Identify which cell holds the provided text, then report its [X, Y] central coordinate. 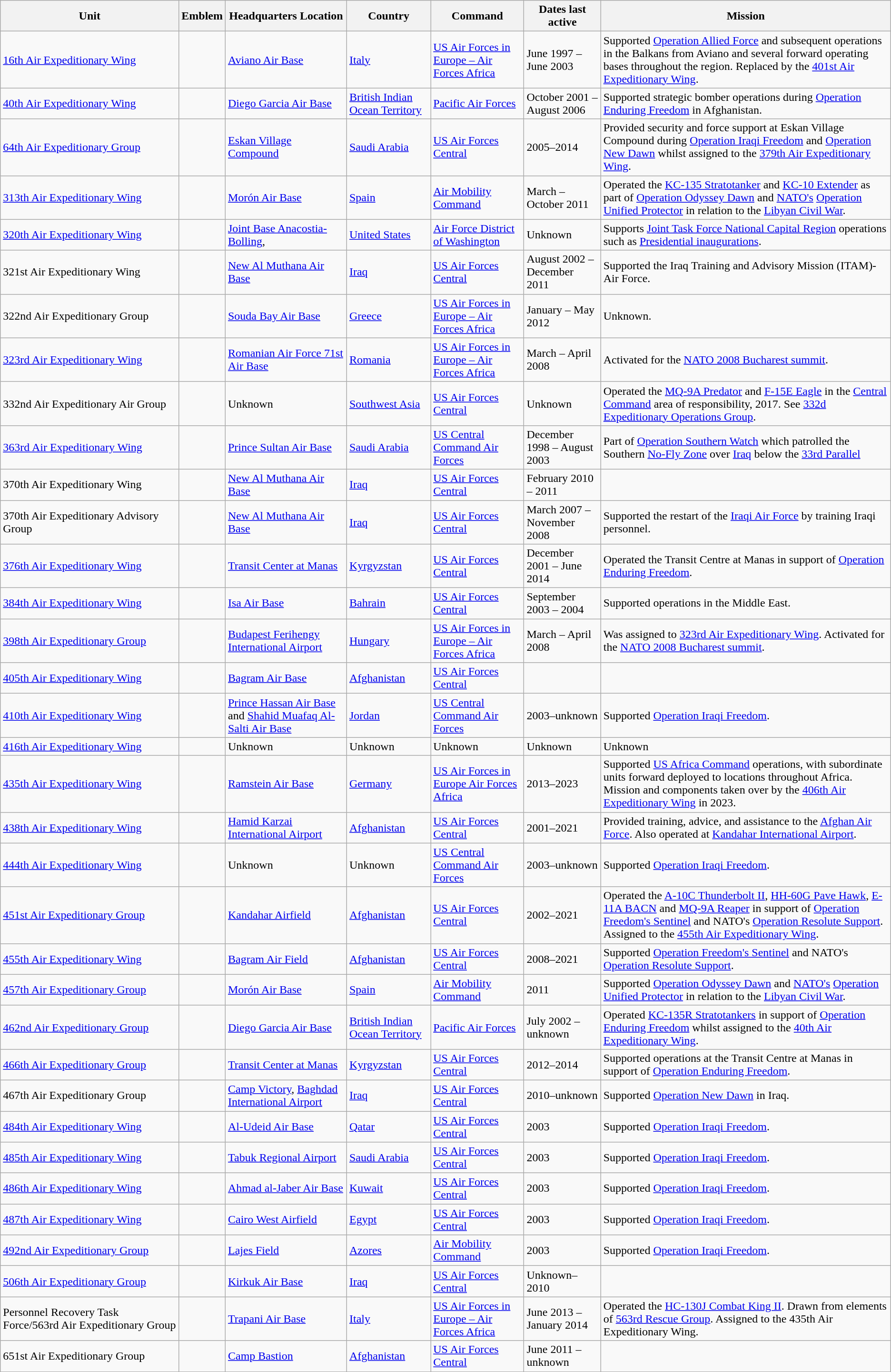
444th Air Expeditionary Wing [89, 865]
323rd Air Expeditionary Wing [89, 360]
Al-Udeid Air Base [286, 1127]
October 2001 – August 2006 [563, 104]
363rd Air Expeditionary Wing [89, 447]
486th Air Expeditionary Wing [89, 1188]
Unit [89, 16]
Part of Operation Southern Watch which patrolled the Southern No-Fly Zone over Iraq below the 33rd Parallel [745, 447]
Mission [745, 16]
Romania [388, 360]
Bagram Air Field [286, 959]
467th Air Expeditionary Group [89, 1095]
2005–2014 [563, 147]
322nd Air Expeditionary Group [89, 316]
Romanian Air Force 71st Air Base [286, 360]
Eskan Village Compound [286, 147]
370th Air Expeditionary Advisory Group [89, 522]
Supported operations at the Transit Centre at Manas in support of Operation Enduring Freedom. [745, 1065]
Provided training, advice, and assistance to the Afghan Air Force. Also operated at Kandahar International Airport. [745, 828]
Ahmad al-Jaber Air Base [286, 1188]
December 1998 – August 2003 [563, 447]
Operated the HC-130J Combat King II. Drawn from elements of 563rd Rescue Group. Assigned to the 435th Air Expeditionary Wing. [745, 1319]
January – May 2012 [563, 316]
416th Air Expeditionary Wing [89, 746]
Southwest Asia [388, 403]
Jordan [388, 715]
Azores [388, 1250]
December 2001 – June 2014 [563, 566]
2010–unknown [563, 1095]
651st Air Expeditionary Group [89, 1356]
Prince Hassan Air Base and Shahid Muafaq Al-Salti Air Base [286, 715]
Ramstein Air Base [286, 784]
2002–2021 [563, 915]
Kirkuk Air Base [286, 1282]
Supported operations in the Middle East. [745, 603]
Supports Joint Task Force National Capital Region operations such as Presidential inaugurations. [745, 235]
June 2011 – unknown [563, 1356]
Supported Operation Freedom's Sentinel and NATO's Operation Resolute Support. [745, 959]
2012–2014 [563, 1065]
March – October 2011 [563, 197]
Was assigned to 323rd Air Expeditionary Wing. Activated for the NATO 2008 Bucharest summit. [745, 641]
2011 [563, 990]
Bagram Air Base [286, 678]
Prince Sultan Air Base [286, 447]
United States [388, 235]
Command [477, 16]
Unknown. [745, 316]
March 2007 – November 2008 [563, 522]
487th Air Expeditionary Wing [89, 1220]
Country [388, 16]
July 2002 – unknown [563, 1027]
485th Air Expeditionary Wing [89, 1158]
370th Air Expeditionary Wing [89, 484]
376th Air Expeditionary Wing [89, 566]
Kuwait [388, 1188]
466th Air Expeditionary Group [89, 1065]
August 2002 – December 2011 [563, 272]
455th Air Expeditionary Wing [89, 959]
Personnel Recovery Task Force/563rd Air Expeditionary Group [89, 1319]
398th Air Expeditionary Group [89, 641]
Kandahar Airfield [286, 915]
Operated the Transit Centre at Manas in support of Operation Enduring Freedom. [745, 566]
Camp Victory, Baghdad International Airport [286, 1095]
Lajes Field [286, 1250]
332nd Air Expeditionary Air Group [89, 403]
February 2010 – 2011 [563, 484]
2013–2023 [563, 784]
Supported strategic bomber operations during Operation Enduring Freedom in Afghanistan. [745, 104]
Air Force District of Washington [477, 235]
313th Air Expeditionary Wing [89, 197]
Supported Operation New Dawn in Iraq. [745, 1095]
Isa Air Base [286, 603]
506th Air Expeditionary Group [89, 1282]
462nd Air Expeditionary Group [89, 1027]
438th Air Expeditionary Wing [89, 828]
Unknown–2010 [563, 1282]
2001–2021 [563, 828]
Dates last active [563, 16]
Activated for the NATO 2008 Bucharest summit. [745, 360]
410th Air Expeditionary Wing [89, 715]
Trapani Air Base [286, 1319]
US Air Forces in Europe Air Forces Africa [477, 784]
Operated KC-135R Stratotankers in support of Operation Enduring Freedom whilst assigned to the 40th Air Expeditionary Wing. [745, 1027]
384th Air Expeditionary Wing [89, 603]
40th Air Expeditionary Wing [89, 104]
64th Air Expeditionary Group [89, 147]
Headquarters Location [286, 16]
Germany [388, 784]
484th Air Expeditionary Wing [89, 1127]
Operated the MQ-9A Predator and F-15E Eagle in the Central Command area of responsibility, 2017. See 332d Expeditionary Operations Group. [745, 403]
Tabuk Regional Airport [286, 1158]
405th Air Expeditionary Wing [89, 678]
Emblem [202, 16]
492nd Air Expeditionary Group [89, 1250]
Camp Bastion [286, 1356]
June 1997 – June 2003 [563, 60]
Supported the restart of the Iraqi Air Force by training Iraqi personnel. [745, 522]
321st Air Expeditionary Wing [89, 272]
Cairo West Airfield [286, 1220]
Supported Operation Odyssey Dawn and NATO's Operation Unified Protector in relation to the Libyan Civil War. [745, 990]
Budapest Ferihengy International Airport [286, 641]
451st Air Expeditionary Group [89, 915]
Hungary [388, 641]
Egypt [388, 1220]
Greece [388, 316]
Supported the Iraq Training and Advisory Mission (ITAM)-Air Force. [745, 272]
435th Air Expeditionary Wing [89, 784]
16th Air Expeditionary Wing [89, 60]
2008–2021 [563, 959]
457th Air Expeditionary Group [89, 990]
Hamid Karzai International Airport [286, 828]
Bahrain [388, 603]
Joint Base Anacostia-Bolling, [286, 235]
Aviano Air Base [286, 60]
Souda Bay Air Base [286, 316]
Qatar [388, 1127]
September 2003 – 2004 [563, 603]
June 2013 – January 2014 [563, 1319]
320th Air Expeditionary Wing [89, 235]
